Return (x, y) of the center of cell containing provided text 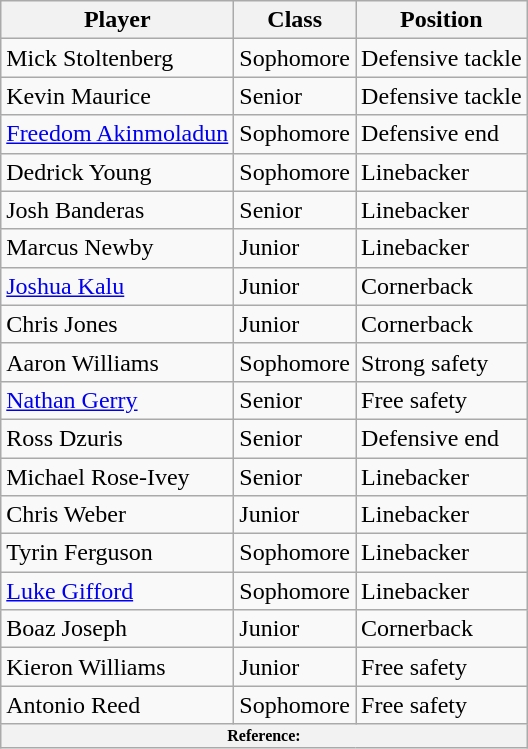
Player (118, 20)
Strong safety (442, 362)
Reference: (264, 736)
Aaron Williams (118, 362)
Chris Weber (118, 515)
Nathan Gerry (118, 400)
Class (295, 20)
Boaz Joseph (118, 629)
Marcus Newby (118, 248)
Ross Dzuris (118, 438)
Michael Rose-Ivey (118, 477)
Luke Gifford (118, 591)
Kieron Williams (118, 667)
Dedrick Young (118, 172)
Joshua Kalu (118, 286)
Kevin Maurice (118, 96)
Tyrin Ferguson (118, 553)
Freedom Akinmoladun (118, 134)
Josh Banderas (118, 210)
Antonio Reed (118, 705)
Position (442, 20)
Chris Jones (118, 324)
Mick Stoltenberg (118, 58)
